Capture the cell that displays the provided text and extract its (X, Y) central coordinate. 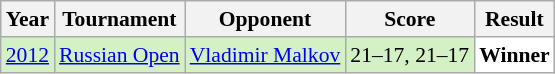
Russian Open (120, 55)
2012 (28, 55)
Tournament (120, 19)
21–17, 21–17 (410, 55)
Result (514, 19)
Score (410, 19)
Opponent (266, 19)
Winner (514, 55)
Year (28, 19)
Vladimir Malkov (266, 55)
